Determine the (x, y) coordinate at the center of the cell enclosing the given text.  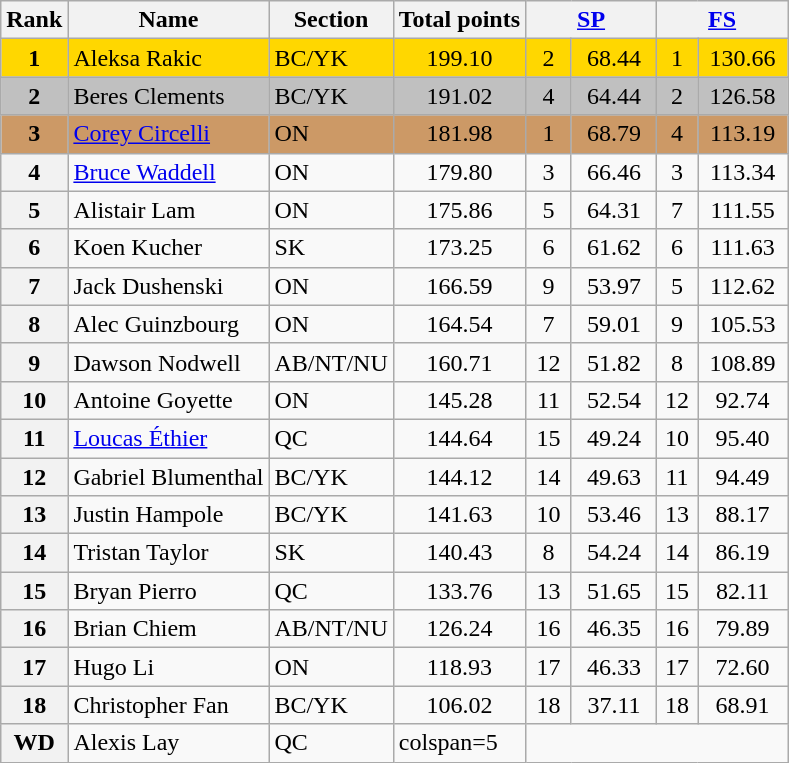
Tristan Taylor (168, 553)
61.62 (614, 248)
Loucas Éthier (168, 438)
51.82 (614, 362)
130.66 (743, 58)
166.59 (459, 286)
86.19 (743, 553)
54.24 (614, 553)
SP (592, 20)
46.33 (614, 667)
59.01 (614, 324)
Alistair Lam (168, 210)
37.11 (614, 705)
82.11 (743, 591)
Name (168, 20)
Antoine Goyette (168, 400)
Alec Guinzbourg (168, 324)
160.71 (459, 362)
FS (722, 20)
Justin Hampole (168, 515)
Bryan Pierro (168, 591)
53.46 (614, 515)
49.63 (614, 477)
92.74 (743, 400)
118.93 (459, 667)
105.53 (743, 324)
164.54 (459, 324)
145.28 (459, 400)
88.17 (743, 515)
79.89 (743, 629)
Total points (459, 20)
Christopher Fan (168, 705)
Rank (34, 20)
Koen Kucher (168, 248)
64.44 (614, 96)
49.24 (614, 438)
Alexis Lay (168, 743)
175.86 (459, 210)
72.60 (743, 667)
111.63 (743, 248)
Jack Dushenski (168, 286)
Brian Chiem (168, 629)
113.34 (743, 172)
94.49 (743, 477)
68.44 (614, 58)
95.40 (743, 438)
Hugo Li (168, 667)
199.10 (459, 58)
51.65 (614, 591)
Gabriel Blumenthal (168, 477)
68.79 (614, 134)
Dawson Nodwell (168, 362)
53.97 (614, 286)
111.55 (743, 210)
Aleksa Rakic (168, 58)
Section (331, 20)
WD (34, 743)
46.35 (614, 629)
173.25 (459, 248)
66.46 (614, 172)
144.12 (459, 477)
colspan=5 (459, 743)
126.58 (743, 96)
108.89 (743, 362)
68.91 (743, 705)
64.31 (614, 210)
133.76 (459, 591)
Corey Circelli (168, 134)
191.02 (459, 96)
106.02 (459, 705)
140.43 (459, 553)
113.19 (743, 134)
52.54 (614, 400)
126.24 (459, 629)
141.63 (459, 515)
112.62 (743, 286)
Bruce Waddell (168, 172)
144.64 (459, 438)
Beres Clements (168, 96)
179.80 (459, 172)
181.98 (459, 134)
